Detect which cell encompasses the target text, then output its [x, y] center coordinate. 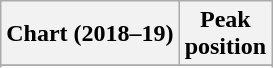
Chart (2018–19) [90, 34]
Peakposition [225, 34]
